Identify which cell holds the provided text, then report its [X, Y] central coordinate. 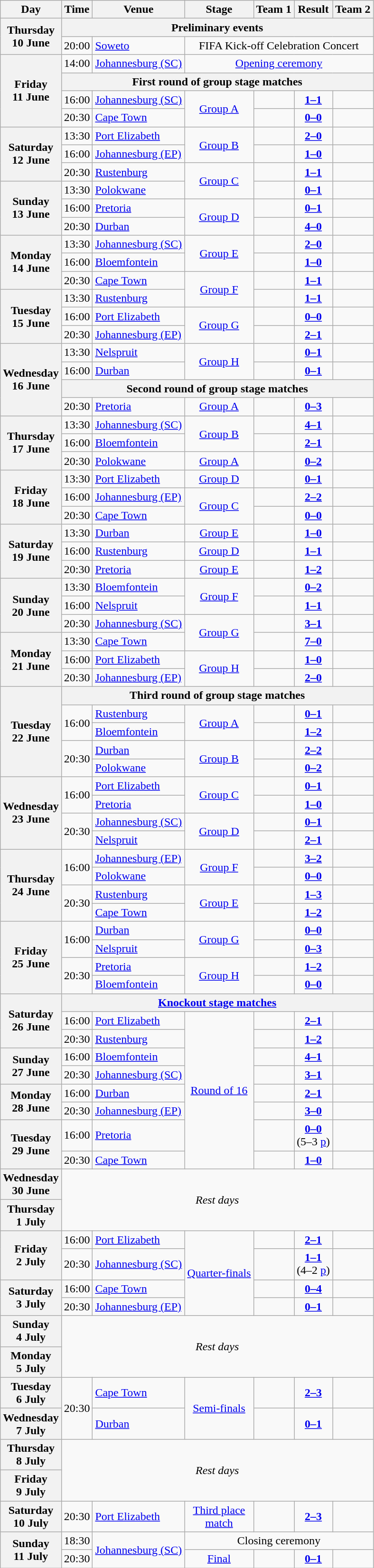
1–3 [313, 894]
Closing ceremony [279, 1541]
Monday5 July [31, 1362]
Wednesday23 June [31, 813]
Third placematch [219, 1516]
Wednesday16 June [31, 380]
4–0 [313, 226]
Knockout stage matches [217, 1002]
0–0 (5–3 p) [313, 1136]
20:00 [77, 46]
Day [31, 9]
Saturday10 July [31, 1516]
Team 2 [353, 9]
3–0 [313, 1111]
Tuesday6 July [31, 1393]
Tuesday29 June [31, 1144]
Sunday13 June [31, 208]
Result [313, 9]
Friday11 June [31, 91]
Saturday12 June [31, 154]
Preliminary events [217, 28]
Saturday19 June [31, 551]
Time [77, 9]
Wednesday30 June [31, 1184]
Semi-finals [219, 1408]
Quarter-finals [219, 1273]
0–4 [313, 1289]
Sunday20 June [31, 605]
Sunday27 June [31, 1066]
Opening ceremony [279, 64]
Thursday10 June [31, 37]
First round of group stage matches [217, 82]
Sunday4 July [31, 1331]
Thursday17 June [31, 443]
3–2 [313, 858]
14:00 [77, 64]
18:30 [77, 1541]
Sunday11 July [31, 1550]
Second round of group stage matches [217, 389]
Saturday26 June [31, 1021]
Round of 16 [219, 1090]
Stage [219, 9]
Team 1 [274, 9]
Wednesday7 July [31, 1423]
7–0 [313, 641]
FIFA Kick-off Celebration Concert [279, 46]
Final [219, 1559]
Tuesday22 June [31, 732]
Soweto [139, 46]
1–1 (4–2 p) [313, 1264]
Friday2 July [31, 1255]
Thursday24 June [31, 885]
Friday18 June [31, 497]
Thursday8 July [31, 1455]
Monday21 June [31, 659]
Saturday3 July [31, 1298]
Thursday1 July [31, 1215]
Monday14 June [31, 262]
Friday25 June [31, 957]
Venue [139, 9]
Monday28 June [31, 1102]
Tuesday15 June [31, 316]
Third round of group stage matches [217, 696]
Friday9 July [31, 1485]
